Search for the cell housing the specified text and yield its (X, Y) center coordinate. 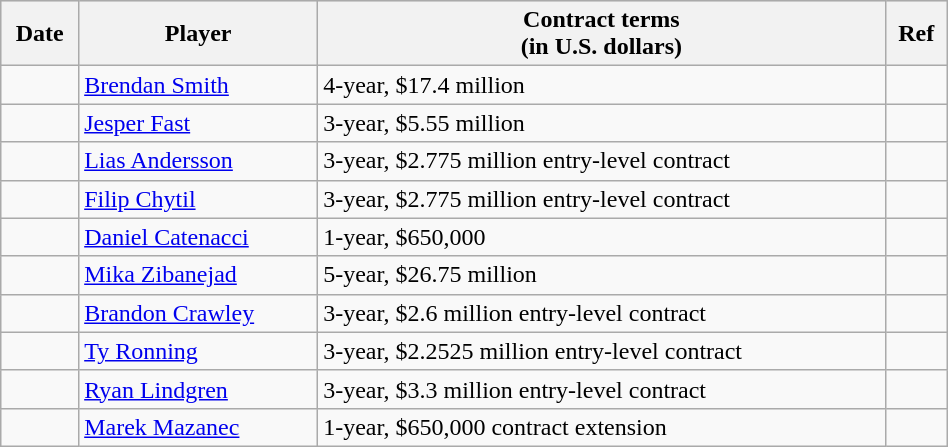
Lias Andersson (198, 161)
Ty Ronning (198, 351)
Ryan Lindgren (198, 389)
1-year, $650,000 contract extension (602, 427)
Marek Mazanec (198, 427)
Daniel Catenacci (198, 237)
3-year, $2.6 million entry-level contract (602, 313)
3-year, $3.3 million entry-level contract (602, 389)
Contract terms(in U.S. dollars) (602, 34)
3-year, $5.55 million (602, 123)
Brandon Crawley (198, 313)
Brendan Smith (198, 85)
Filip Chytil (198, 199)
Ref (916, 34)
1-year, $650,000 (602, 237)
Date (40, 34)
3-year, $2.2525 million entry-level contract (602, 351)
Player (198, 34)
4-year, $17.4 million (602, 85)
5-year, $26.75 million (602, 275)
Mika Zibanejad (198, 275)
Jesper Fast (198, 123)
